Capture the cell that displays the provided text and extract its [x, y] central coordinate. 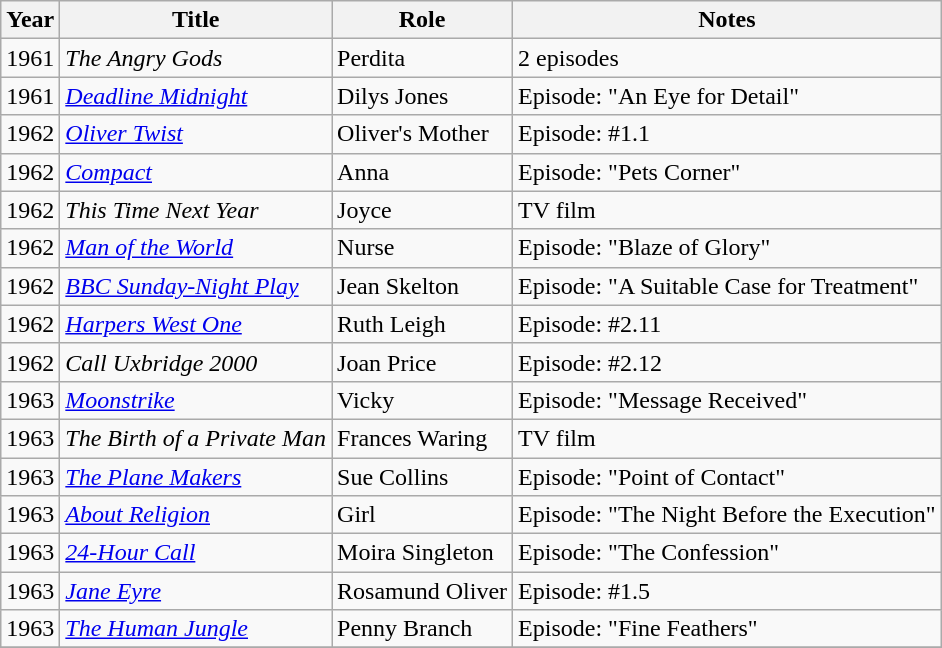
Oliver's Mother [422, 134]
Episode: #1.5 [728, 591]
Episode: "The Confession" [728, 553]
The Plane Makers [196, 477]
Episode: #2.12 [728, 362]
Vicky [422, 400]
Role [422, 20]
Episode: "Fine Feathers" [728, 629]
Perdita [422, 58]
Joyce [422, 210]
The Birth of a Private Man [196, 438]
The Angry Gods [196, 58]
BBC Sunday-Night Play [196, 286]
Episode: "Blaze of Glory" [728, 248]
Sue Collins [422, 477]
Penny Branch [422, 629]
Dilys Jones [422, 96]
Rosamund Oliver [422, 591]
Nurse [422, 248]
Title [196, 20]
Call Uxbridge 2000 [196, 362]
Jean Skelton [422, 286]
Man of the World [196, 248]
Moira Singleton [422, 553]
Episode: #2.11 [728, 324]
2 episodes [728, 58]
Compact [196, 172]
Episode: "The Night Before the Execution" [728, 515]
Jane Eyre [196, 591]
Deadline Midnight [196, 96]
Episode: "An Eye for Detail" [728, 96]
Episode: "Message Received" [728, 400]
Year [30, 20]
Episode: "Pets Corner" [728, 172]
Ruth Leigh [422, 324]
Episode: "Point of Contact" [728, 477]
24-Hour Call [196, 553]
Joan Price [422, 362]
Episode: "A Suitable Case for Treatment" [728, 286]
This Time Next Year [196, 210]
Girl [422, 515]
The Human Jungle [196, 629]
Frances Waring [422, 438]
Moonstrike [196, 400]
Harpers West One [196, 324]
Oliver Twist [196, 134]
Notes [728, 20]
About Religion [196, 515]
Episode: #1.1 [728, 134]
Anna [422, 172]
